Provide the [X, Y] coordinate of the cell's center where the given text is located.  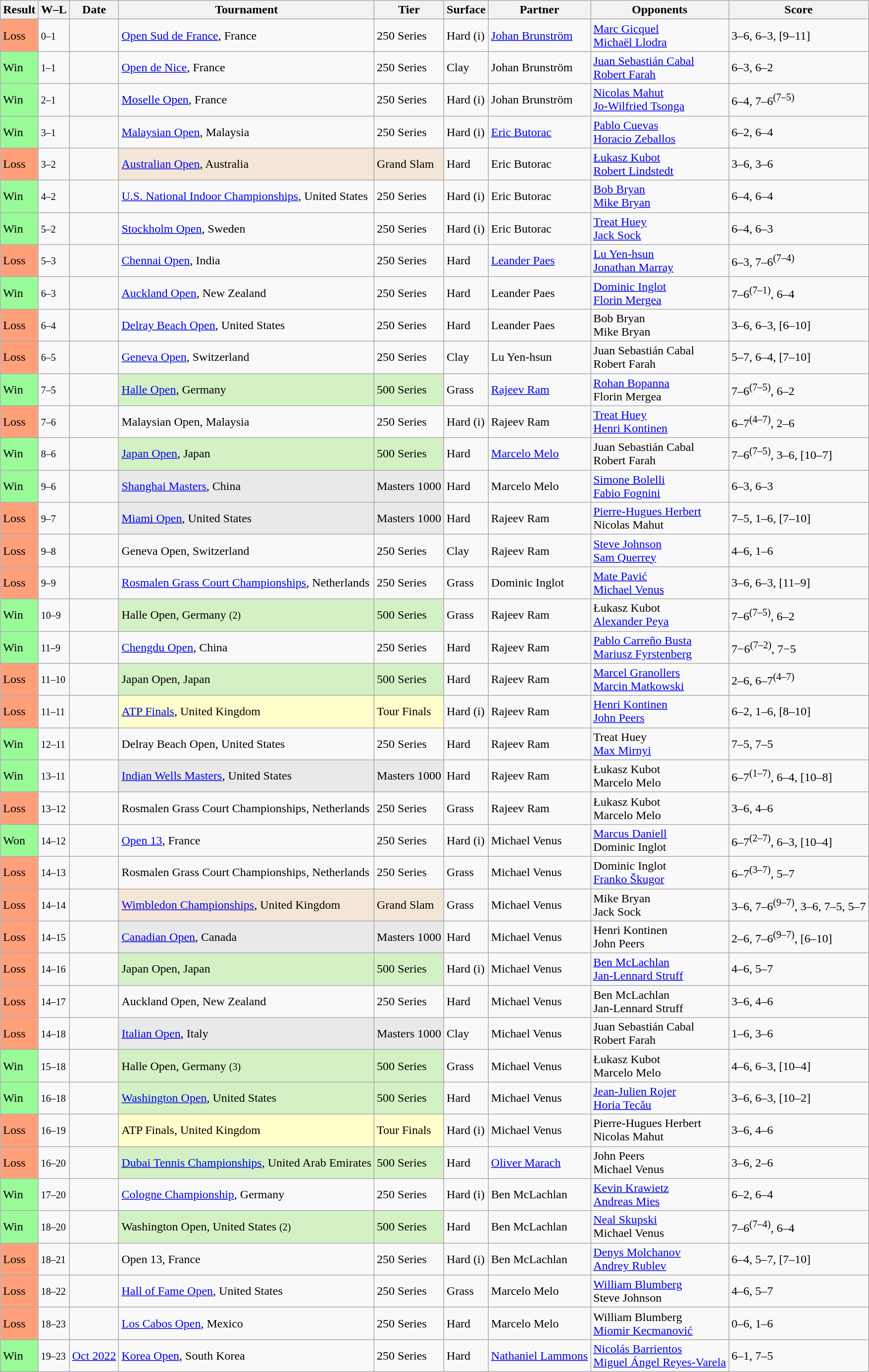
Nicolás Barrientos Miguel Ángel Reyes-Varela [660, 1355]
Rohan Bopanna Florin Mergea [660, 389]
U.S. National Indoor Championships, United States [247, 196]
6–3 [53, 293]
7–6(7–4), 6–4 [799, 1226]
14–12 [53, 840]
Pablo Cuevas Horacio Zeballos [660, 132]
Treat Huey Henri Kontinen [660, 422]
16–20 [53, 1162]
6–4, 7–6(7–5) [799, 100]
7–6(7–1), 6–4 [799, 293]
W–L [53, 10]
Opponents [660, 10]
Dubai Tennis Championships, United Arab Emirates [247, 1162]
5–3 [53, 260]
Łukasz Kubot Alexander Peya [660, 615]
Open de Nice, France [247, 67]
7–5, 7–5 [799, 743]
4–6, 6–3, [10–4] [799, 1066]
6–7(3–7), 5–7 [799, 872]
John Peers Michael Venus [660, 1162]
7–6 [53, 422]
Korea Open, South Korea [247, 1355]
Hall of Fame Open, United States [247, 1291]
Marcel Granollers Marcin Matkowski [660, 679]
8–6 [53, 454]
Oct 2022 [94, 1355]
4–6, 1–6 [799, 550]
Lu Yen-hsun [539, 357]
Pablo Carreño Busta Mariusz Fyrstenberg [660, 647]
14–15 [53, 937]
6–2, 1–6, [8–10] [799, 712]
Łukasz Kubot Robert Lindstedt [660, 164]
Open Sud de France, France [247, 36]
14–17 [53, 1002]
Steve Johnson Sam Querrey [660, 550]
9–7 [53, 519]
3–6, 6–3, [11–9] [799, 583]
6–7(1–7), 6–4, [10–8] [799, 776]
18–21 [53, 1259]
Halle Open, Germany [247, 389]
15–18 [53, 1066]
3–1 [53, 132]
Chengdu Open, China [247, 647]
Tier [409, 10]
Dominic Inglot Florin Mergea [660, 293]
Jean-Julien Rojer Horia Tecău [660, 1098]
2–1 [53, 100]
3–6, 3–6 [799, 164]
1–6, 3–6 [799, 1033]
14–13 [53, 872]
19–23 [53, 1355]
Cologne Championship, Germany [247, 1195]
6–3, 6–3 [799, 486]
Date [94, 10]
Moselle Open, France [247, 100]
2–6, 6–7(4–7) [799, 679]
Dominic Inglot [539, 583]
7−6(7–2), 7−5 [799, 647]
Indian Wells Masters, United States [247, 776]
0–6, 1–6 [799, 1323]
Denys Molchanov Andrey Rublev [660, 1259]
Lu Yen-hsun Jonathan Marray [660, 260]
12–11 [53, 743]
Stockholm Open, Sweden [247, 229]
Partner [539, 10]
18–23 [53, 1323]
Won [19, 840]
11–9 [53, 647]
6–5 [53, 357]
6–4, 6–4 [799, 196]
Tournament [247, 10]
18–22 [53, 1291]
3–6, 7–6(9–7), 3–6, 7–5, 5–7 [799, 905]
Kevin Krawietz Andreas Mies [660, 1195]
Marcus Daniell Dominic Inglot [660, 840]
Result [19, 10]
Score [799, 10]
13–12 [53, 808]
Halle Open, Germany (3) [247, 1066]
2–6, 7–6(9–7), [6–10] [799, 937]
Washington Open, United States [247, 1098]
Dominic Inglot Franko Škugor [660, 872]
14–18 [53, 1033]
6–7(2–7), 6–3, [10–4] [799, 840]
9–9 [53, 583]
3–6, 6–3, [10–2] [799, 1098]
Chennai Open, India [247, 260]
6–7(4–7), 2–6 [799, 422]
Shanghai Masters, China [247, 486]
Mike Bryan Jack Sock [660, 905]
Nicolas Mahut Jo-Wilfried Tsonga [660, 100]
14–16 [53, 969]
14–14 [53, 905]
Treat Huey Max Mirnyi [660, 743]
1–1 [53, 67]
Treat Huey Jack Sock [660, 229]
17–20 [53, 1195]
9–8 [53, 550]
Australian Open, Australia [247, 164]
7–6(7–5), 3–6, [10–7] [799, 454]
7–5 [53, 389]
3–6, 2–6 [799, 1162]
5–7, 6–4, [7–10] [799, 357]
6–4, 5–7, [7–10] [799, 1259]
Nathaniel Lammons [539, 1355]
7–5, 1–6, [7–10] [799, 519]
Simone Bolelli Fabio Fognini [660, 486]
Surface [466, 10]
Canadian Open, Canada [247, 937]
Marc Gicquel Michaël Llodra [660, 36]
18–20 [53, 1226]
3–6, 6–3, [6–10] [799, 325]
Italian Open, Italy [247, 1033]
6–4, 6–3 [799, 229]
William Blumberg Steve Johnson [660, 1291]
Los Cabos Open, Mexico [247, 1323]
0–1 [53, 36]
Washington Open, United States (2) [247, 1226]
16–19 [53, 1130]
11–11 [53, 712]
6–3, 7–6(7–4) [799, 260]
Mate Pavić Michael Venus [660, 583]
Neal Skupski Michael Venus [660, 1226]
16–18 [53, 1098]
11–10 [53, 679]
William Blumberg Miomir Kecmanović [660, 1323]
9–6 [53, 486]
4–2 [53, 196]
3–2 [53, 164]
Halle Open, Germany (2) [247, 615]
6–1, 7–5 [799, 1355]
3–6, 6–3, [9–11] [799, 36]
5–2 [53, 229]
6–3, 6–2 [799, 67]
Oliver Marach [539, 1162]
Wimbledon Championships, United Kingdom [247, 905]
13–11 [53, 776]
10–9 [53, 615]
Miami Open, United States [247, 519]
6–4 [53, 325]
